Locate the cell with the specified text and output its [X, Y] center coordinate. 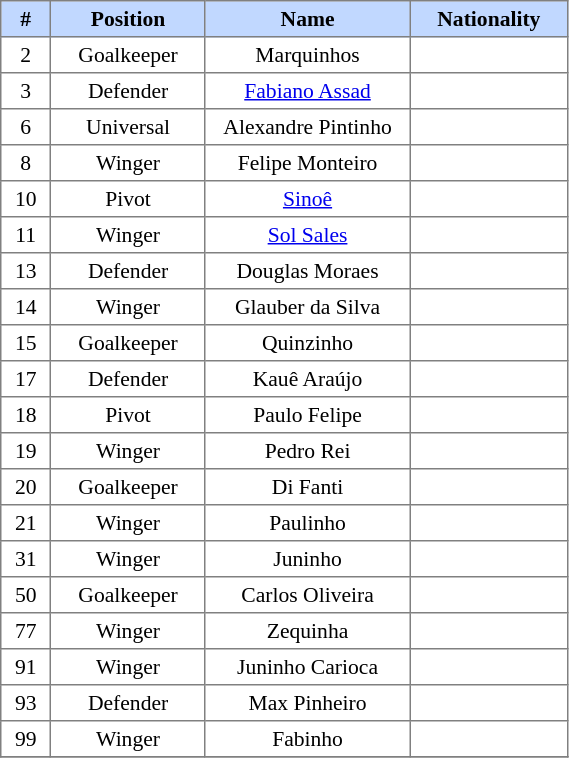
Carlos Oliveira [307, 595]
2 [26, 55]
15 [26, 343]
31 [26, 559]
Fabiano Assad [307, 91]
19 [26, 451]
99 [26, 739]
77 [26, 631]
# [26, 19]
Douglas Moraes [307, 271]
Sol Sales [307, 235]
Max Pinheiro [307, 703]
Kauê Araújo [307, 379]
Nationality [489, 19]
18 [26, 415]
Sinoê [307, 199]
13 [26, 271]
50 [26, 595]
93 [26, 703]
10 [26, 199]
Fabinho [307, 739]
Marquinhos [307, 55]
21 [26, 523]
Glauber da Silva [307, 307]
3 [26, 91]
11 [26, 235]
14 [26, 307]
Paulinho [307, 523]
Universal [128, 127]
91 [26, 667]
Pedro Rei [307, 451]
Juninho Carioca [307, 667]
8 [26, 163]
17 [26, 379]
Paulo Felipe [307, 415]
Position [128, 19]
Zequinha [307, 631]
20 [26, 487]
Felipe Monteiro [307, 163]
Alexandre Pintinho [307, 127]
Di Fanti [307, 487]
Name [307, 19]
6 [26, 127]
Juninho [307, 559]
Quinzinho [307, 343]
